Output the (x, y) coordinate of the center of the cell containing the given text.  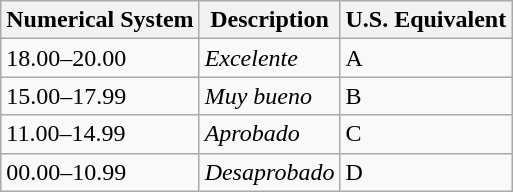
18.00–20.00 (100, 58)
00.00–10.99 (100, 172)
B (426, 96)
11.00–14.99 (100, 134)
C (426, 134)
A (426, 58)
U.S. Equivalent (426, 20)
Muy bueno (270, 96)
Description (270, 20)
Aprobado (270, 134)
Desaprobado (270, 172)
Numerical System (100, 20)
15.00–17.99 (100, 96)
D (426, 172)
Excelente (270, 58)
